Detect which cell encompasses the target text, then output its [X, Y] center coordinate. 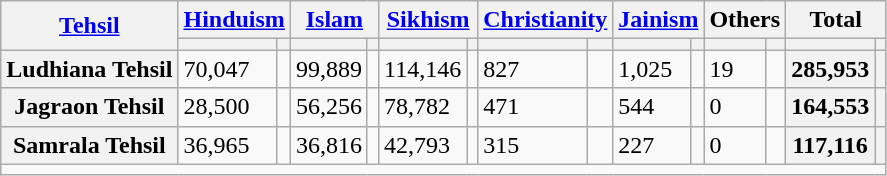
Hinduism [234, 20]
Sikhism [428, 20]
Samrala Tehsil [90, 145]
56,256 [328, 107]
Ludhiana Tehsil [90, 69]
Total [836, 20]
544 [652, 107]
Jainism [658, 20]
36,816 [328, 145]
Islam [334, 20]
285,953 [830, 69]
Christianity [546, 20]
471 [532, 107]
36,965 [227, 145]
827 [532, 69]
315 [532, 145]
Tehsil [90, 26]
117,116 [830, 145]
70,047 [227, 69]
78,782 [423, 107]
19 [735, 69]
Jagraon Tehsil [90, 107]
42,793 [423, 145]
Others [745, 20]
227 [652, 145]
1,025 [652, 69]
28,500 [227, 107]
114,146 [423, 69]
164,553 [830, 107]
99,889 [328, 69]
